Provide the (X, Y) coordinate of the cell's center where the given text is located.  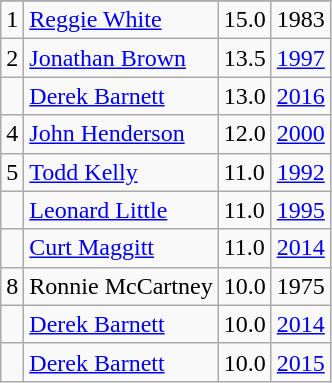
5 (12, 172)
Reggie White (121, 20)
1997 (300, 58)
Curt Maggitt (121, 248)
Ronnie McCartney (121, 286)
1983 (300, 20)
2000 (300, 134)
13.0 (244, 96)
2 (12, 58)
12.0 (244, 134)
13.5 (244, 58)
8 (12, 286)
2016 (300, 96)
Jonathan Brown (121, 58)
Todd Kelly (121, 172)
15.0 (244, 20)
1995 (300, 210)
1992 (300, 172)
4 (12, 134)
Leonard Little (121, 210)
2015 (300, 362)
John Henderson (121, 134)
1975 (300, 286)
1 (12, 20)
